Provide the (x, y) coordinate of the cell's center where the given text is located.  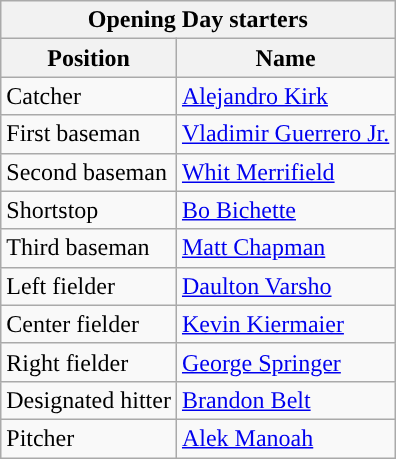
Opening Day starters (198, 20)
Bo Bichette (285, 210)
Vladimir Guerrero Jr. (285, 134)
George Springer (285, 362)
Designated hitter (89, 400)
Alejandro Kirk (285, 96)
Position (89, 58)
Third baseman (89, 248)
Brandon Belt (285, 400)
Daulton Varsho (285, 286)
Name (285, 58)
Matt Chapman (285, 248)
Pitcher (89, 438)
Whit Merrifield (285, 172)
Catcher (89, 96)
Shortstop (89, 210)
Alek Manoah (285, 438)
Kevin Kiermaier (285, 324)
Second baseman (89, 172)
Left fielder (89, 286)
Right fielder (89, 362)
First baseman (89, 134)
Center fielder (89, 324)
